Pinpoint the cell where the given text exists, returning its [x, y] midpoint coordinate. 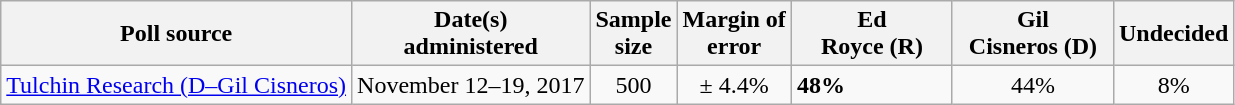
48% [872, 85]
GilCisneros (D) [1032, 34]
8% [1173, 85]
Poll source [176, 34]
44% [1032, 85]
Margin oferror [734, 34]
Undecided [1173, 34]
EdRoyce (R) [872, 34]
November 12–19, 2017 [471, 85]
500 [634, 85]
Date(s)administered [471, 34]
Tulchin Research (D–Gil Cisneros) [176, 85]
± 4.4% [734, 85]
Samplesize [634, 34]
